Capture the cell that displays the provided text and extract its (x, y) central coordinate. 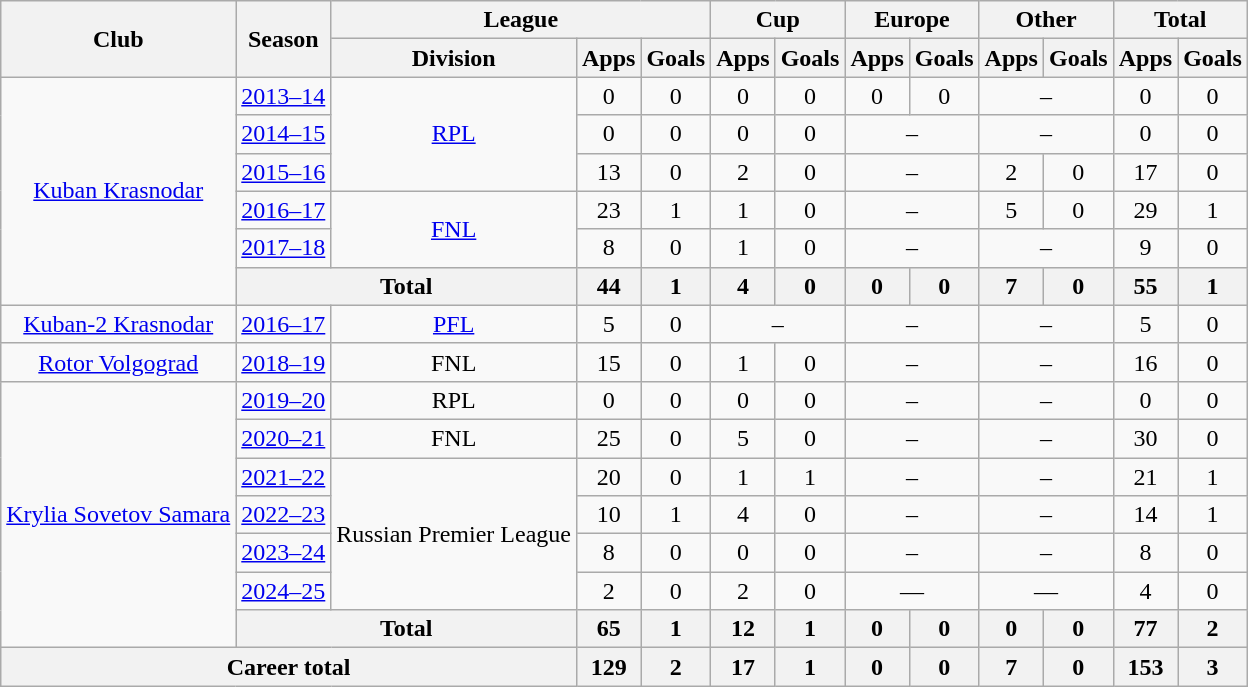
2019–20 (284, 400)
14 (1145, 515)
25 (608, 438)
12 (743, 629)
10 (608, 515)
44 (608, 286)
Europe (912, 20)
16 (1145, 362)
29 (1145, 210)
League (521, 20)
3 (1213, 667)
2022–23 (284, 515)
77 (1145, 629)
Rotor Volgograd (118, 362)
PFL (454, 324)
Career total (289, 667)
55 (1145, 286)
2023–24 (284, 553)
129 (608, 667)
13 (608, 172)
2024–25 (284, 591)
Season (284, 39)
Kuban Krasnodar (118, 191)
Club (118, 39)
2015–16 (284, 172)
2014–15 (284, 134)
Cup (778, 20)
9 (1145, 248)
Kuban-2 Krasnodar (118, 324)
2021–22 (284, 477)
20 (608, 477)
30 (1145, 438)
Other (1046, 20)
23 (608, 210)
65 (608, 629)
15 (608, 362)
Krylia Sovetov Samara (118, 514)
Division (454, 58)
21 (1145, 477)
Russian Premier League (454, 534)
2013–14 (284, 96)
2020–21 (284, 438)
2017–18 (284, 248)
2018–19 (284, 362)
153 (1145, 667)
